Output the [X, Y] coordinate of the center of the cell containing the given text.  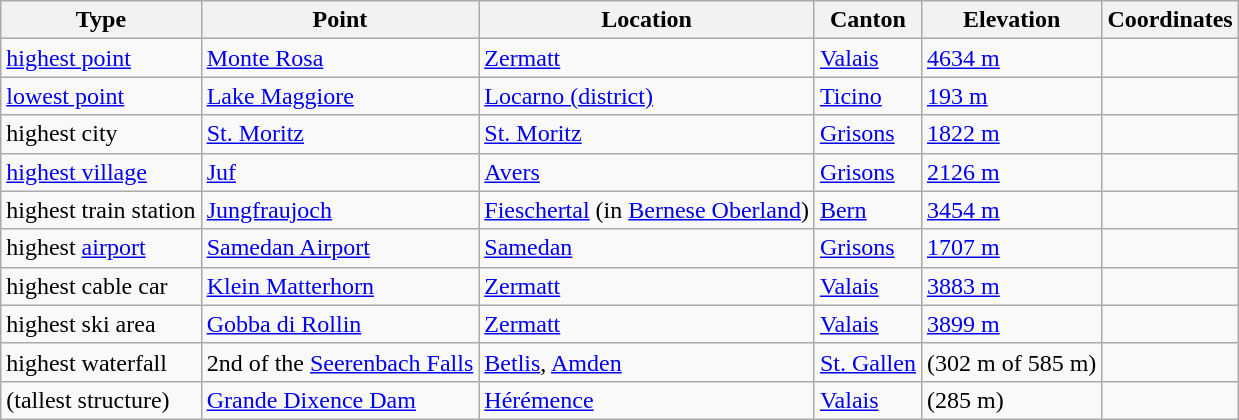
Samedan [647, 248]
4634 m [1011, 58]
3883 m [1011, 286]
Monte Rosa [340, 58]
Point [340, 20]
3454 m [1011, 210]
highest train station [101, 210]
Grande Dixence Dam [340, 400]
lowest point [101, 96]
(285 m) [1011, 400]
Gobba di Rollin [340, 324]
Juf [340, 172]
highest airport [101, 248]
highest city [101, 134]
Samedan Airport [340, 248]
Canton [868, 20]
Bern [868, 210]
2nd of the Seerenbach Falls [340, 362]
(tallest structure) [101, 400]
Locarno (district) [647, 96]
Coordinates [1170, 20]
Fieschertal (in Bernese Oberland) [647, 210]
highest waterfall [101, 362]
Hérémence [647, 400]
highest cable car [101, 286]
(302 m of 585 m) [1011, 362]
St. Gallen [868, 362]
1822 m [1011, 134]
highest point [101, 58]
193 m [1011, 96]
2126 m [1011, 172]
Klein Matterhorn [340, 286]
Jungfraujoch [340, 210]
Elevation [1011, 20]
1707 m [1011, 248]
3899 m [1011, 324]
highest village [101, 172]
Location [647, 20]
highest ski area [101, 324]
Type [101, 20]
Avers [647, 172]
Lake Maggiore [340, 96]
Betlis, Amden [647, 362]
Ticino [868, 96]
